Scan for the cell matching the given text and deliver its (x, y) coordinate at center. 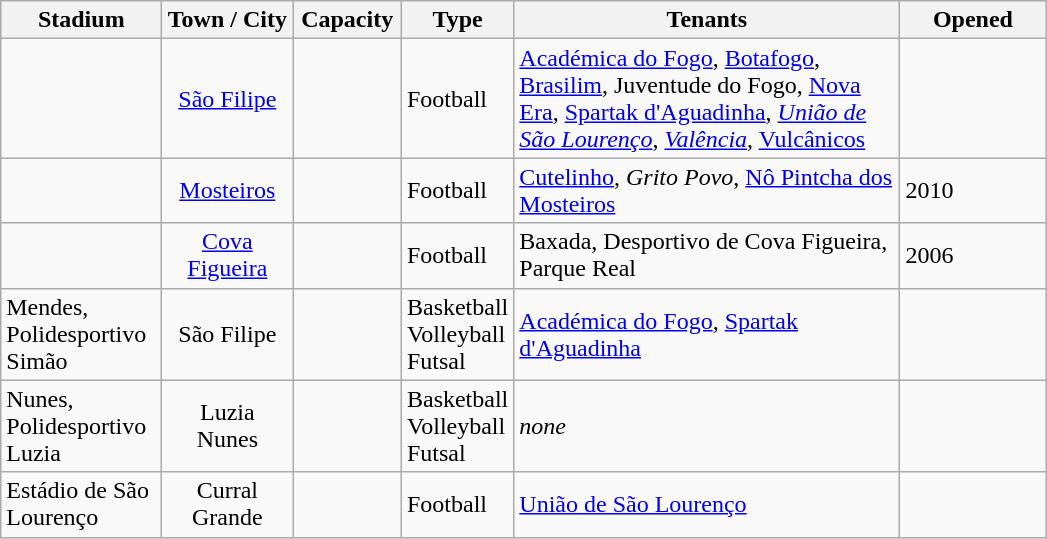
2006 (973, 256)
none (707, 426)
Stadium (82, 20)
Cova Figueira (228, 256)
Mendes, Polidesportivo Simão (82, 334)
Mosteiros (228, 190)
Baxada, Desportivo de Cova Figueira, Parque Real (707, 256)
Curral Grande (228, 504)
Cutelinho, Grito Povo, Nô Pintcha dos Mosteiros (707, 190)
Opened (973, 20)
Luzia Nunes (228, 426)
Académica do Fogo, Botafogo, Brasilim, Juventude do Fogo, Nova Era, Spartak d'Aguadinha, União de São Lourenço, Valência, Vulcânicos (707, 98)
União de São Lourenço (707, 504)
Nunes, Polidesportivo Luzia (82, 426)
Town / City (228, 20)
Capacity (348, 20)
Estádio de São Lourenço (82, 504)
2010 (973, 190)
Type (457, 20)
Tenants (707, 20)
Académica do Fogo, Spartak d'Aguadinha (707, 334)
